Identify which cell holds the provided text, then report its (x, y) central coordinate. 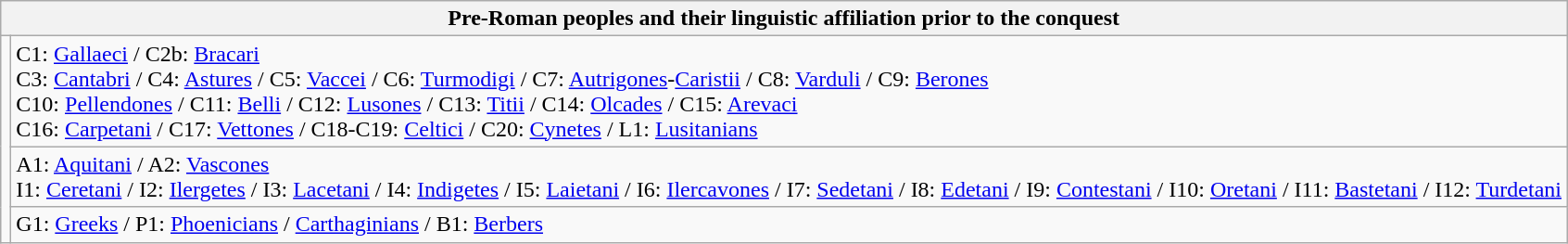
G1: Greeks / P1: Phoenicians / Carthaginians / B1: Berbers (790, 225)
Pre-Roman peoples and their linguistic affiliation prior to the conquest (784, 19)
